Find where the given text appears and provide that cell's center as (x, y) coordinate. 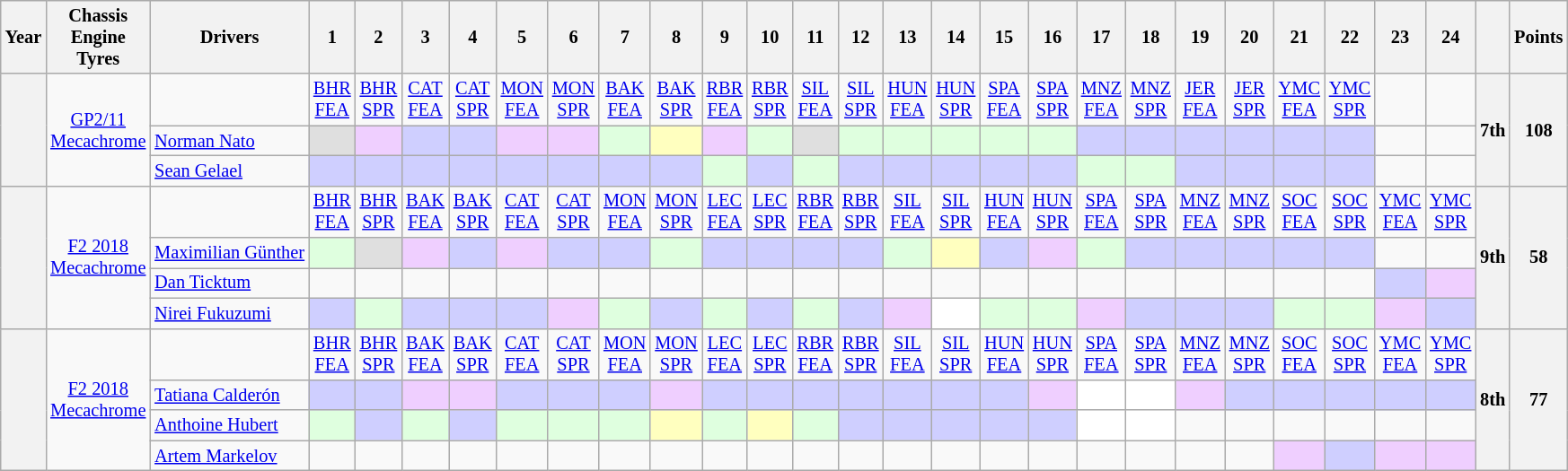
Tatiana Calderón (230, 395)
9th (1493, 257)
77 (1538, 400)
13 (907, 37)
7th (1493, 129)
5 (523, 37)
Year (23, 37)
12 (860, 37)
8 (675, 37)
Anthoine Hubert (230, 425)
Nirei Fukuzumi (230, 313)
Norman Nato (230, 141)
24 (1450, 37)
58 (1538, 257)
3 (426, 37)
Artem Markelov (230, 456)
JERSPR (1250, 100)
2 (379, 37)
20 (1250, 37)
Maximilian Günther (230, 253)
10 (770, 37)
Dan Ticktum (230, 283)
108 (1538, 129)
16 (1053, 37)
19 (1200, 37)
18 (1151, 37)
Points (1538, 37)
22 (1350, 37)
4 (472, 37)
JERFEA (1200, 100)
11 (815, 37)
21 (1299, 37)
14 (956, 37)
ChassisEngineTyres (98, 37)
9 (725, 37)
17 (1101, 37)
1 (332, 37)
Sean Gelael (230, 170)
15 (1004, 37)
8th (1493, 400)
Drivers (230, 37)
6 (573, 37)
GP2/11Mecachrome (98, 129)
23 (1400, 37)
7 (625, 37)
